Search for the cell housing the specified text and yield its [x, y] center coordinate. 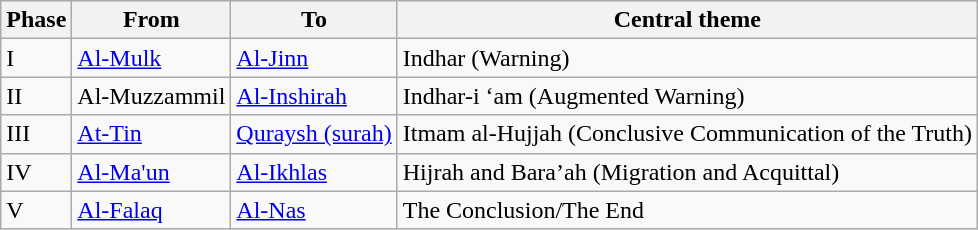
IV [36, 172]
Al-Jinn [314, 58]
To [314, 20]
At-Tin [152, 134]
III [36, 134]
Al-Ikhlas [314, 172]
Al-Inshirah [314, 96]
I [36, 58]
Al-Nas [314, 210]
Al-Falaq [152, 210]
Al-Ma'un [152, 172]
Indhar (Warning) [687, 58]
Itmam al-Hujjah (Conclusive Communication of the Truth) [687, 134]
Central theme [687, 20]
V [36, 210]
Al-Muzzammil [152, 96]
Phase [36, 20]
The Conclusion/The End [687, 210]
II [36, 96]
Indhar-i ‘am (Augmented Warning) [687, 96]
Hijrah and Bara’ah (Migration and Acquittal) [687, 172]
Quraysh (surah) [314, 134]
Al-Mulk [152, 58]
From [152, 20]
